Find where the given text appears and provide that cell's center as [x, y] coordinate. 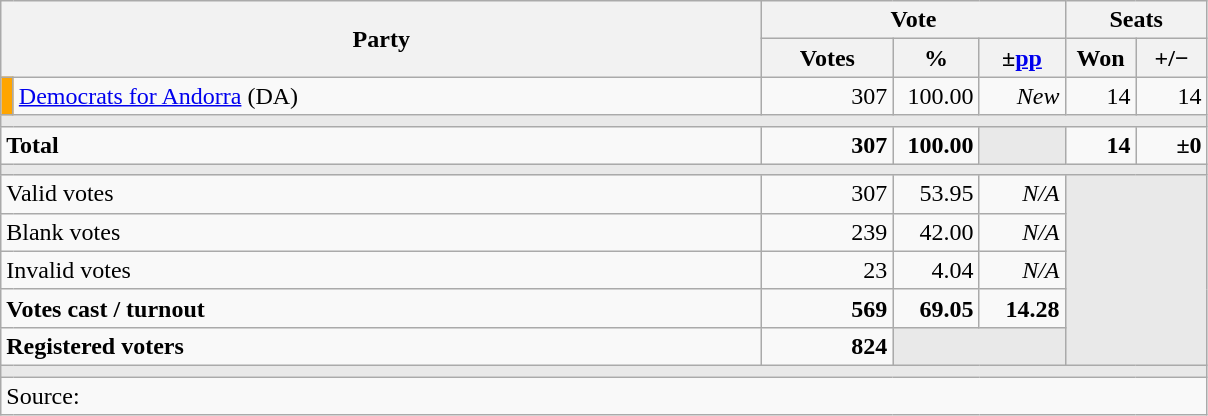
Invalid votes [382, 270]
14.28 [1022, 308]
4.04 [936, 270]
Total [382, 145]
Party [382, 39]
+/− [1172, 58]
±pp [1022, 58]
Valid votes [382, 194]
42.00 [936, 232]
23 [828, 270]
% [936, 58]
Democrats for Andorra (DA) [387, 96]
Seats [1136, 20]
Votes cast / turnout [382, 308]
Registered voters [382, 346]
53.95 [936, 194]
239 [828, 232]
Source: [604, 395]
569 [828, 308]
Won [1100, 58]
824 [828, 346]
Votes [828, 58]
±0 [1172, 145]
Vote [914, 20]
69.05 [936, 308]
New [1022, 96]
Blank votes [382, 232]
